Scan for the cell matching the given text and deliver its (x, y) coordinate at center. 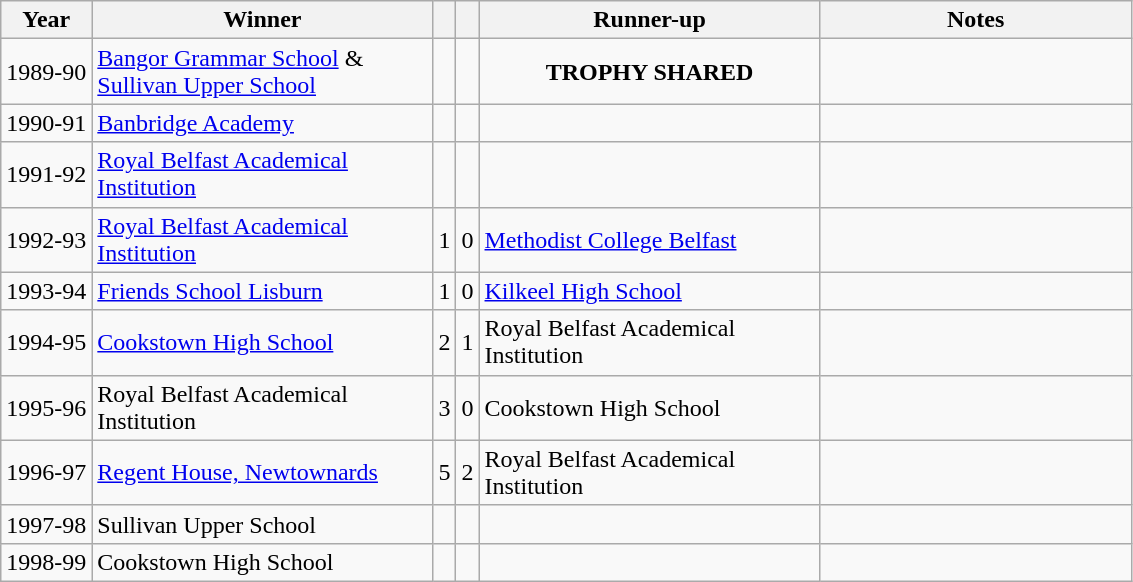
Friends School Lisburn (262, 291)
3 (444, 408)
1993-94 (46, 291)
1995-96 (46, 408)
1990-91 (46, 123)
Bangor Grammar School &Sullivan Upper School (262, 72)
1996-97 (46, 472)
TROPHY SHARED (650, 72)
Kilkeel High School (650, 291)
Winner (262, 20)
1989-90 (46, 72)
Methodist College Belfast (650, 240)
Regent House, Newtownards (262, 472)
Banbridge Academy (262, 123)
1997-98 (46, 524)
1994-95 (46, 342)
5 (444, 472)
1991-92 (46, 174)
Runner-up (650, 20)
Sullivan Upper School (262, 524)
Year (46, 20)
Notes (976, 20)
1992-93 (46, 240)
1998-99 (46, 562)
